Detect which cell encompasses the target text, then output its (x, y) center coordinate. 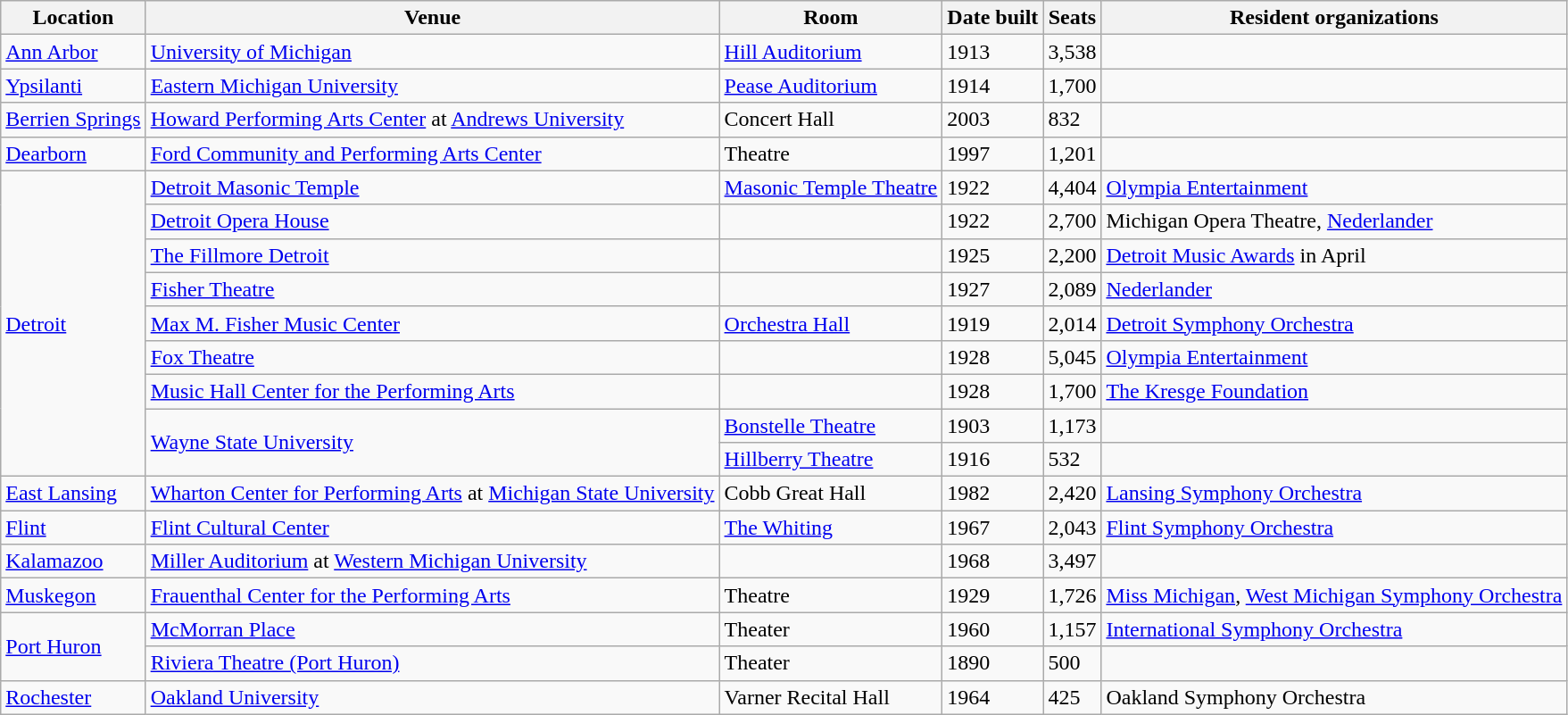
1903 (992, 426)
Fox Theatre (432, 357)
2,043 (1073, 528)
Rochester (73, 697)
2,700 (1073, 221)
Venue (432, 18)
Muskegon (73, 595)
Oakland University (432, 697)
Riviera Theatre (Port Huron) (432, 663)
Masonic Temple Theatre (831, 187)
Cobb Great Hall (831, 494)
Nederlander (1334, 289)
2,200 (1073, 255)
1,726 (1073, 595)
Ford Community and Performing Arts Center (432, 154)
Music Hall Center for the Performing Arts (432, 391)
East Lansing (73, 494)
425 (1073, 697)
2,420 (1073, 494)
Wayne State University (432, 443)
Ypsilanti (73, 86)
1929 (992, 595)
1968 (992, 561)
2,014 (1073, 323)
Port Huron (73, 646)
Detroit Symphony Orchestra (1334, 323)
Lansing Symphony Orchestra (1334, 494)
The Fillmore Detroit (432, 255)
1919 (992, 323)
Flint (73, 528)
Frauenthal Center for the Performing Arts (432, 595)
Oakland Symphony Orchestra (1334, 697)
832 (1073, 120)
Hillberry Theatre (831, 460)
Michigan Opera Theatre, Nederlander (1334, 221)
Varner Recital Hall (831, 697)
Concert Hall (831, 120)
International Symphony Orchestra (1334, 629)
500 (1073, 663)
1925 (992, 255)
Detroit Music Awards in April (1334, 255)
Dearborn (73, 154)
2003 (992, 120)
Orchestra Hall (831, 323)
1914 (992, 86)
2,089 (1073, 289)
Room (831, 18)
Max M. Fisher Music Center (432, 323)
Berrien Springs (73, 120)
1916 (992, 460)
Kalamazoo (73, 561)
1997 (992, 154)
1964 (992, 697)
Flint Cultural Center (432, 528)
1913 (992, 52)
5,045 (1073, 357)
Seats (1073, 18)
Miss Michigan, West Michigan Symphony Orchestra (1334, 595)
Wharton Center for Performing Arts at Michigan State University (432, 494)
Eastern Michigan University (432, 86)
Flint Symphony Orchestra (1334, 528)
Miller Auditorium at Western Michigan University (432, 561)
3,497 (1073, 561)
Bonstelle Theatre (831, 426)
University of Michigan (432, 52)
Fisher Theatre (432, 289)
1,173 (1073, 426)
McMorran Place (432, 629)
1890 (992, 663)
Ann Arbor (73, 52)
Resident organizations (1334, 18)
Howard Performing Arts Center at Andrews University (432, 120)
1960 (992, 629)
4,404 (1073, 187)
Date built (992, 18)
The Whiting (831, 528)
1,157 (1073, 629)
1967 (992, 528)
Detroit Masonic Temple (432, 187)
Location (73, 18)
1927 (992, 289)
1982 (992, 494)
The Kresge Foundation (1334, 391)
1,201 (1073, 154)
532 (1073, 460)
Detroit (73, 323)
3,538 (1073, 52)
Hill Auditorium (831, 52)
Detroit Opera House (432, 221)
Pease Auditorium (831, 86)
